Detect which cell encompasses the target text, then output its (X, Y) center coordinate. 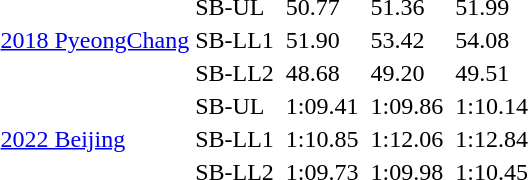
1:10.85 (322, 139)
1:12.06 (407, 139)
49.20 (407, 73)
51.90 (322, 40)
48.68 (322, 73)
SB-LL2 (235, 73)
1:09.86 (407, 106)
1:09.41 (322, 106)
53.42 (407, 40)
SB-UL (235, 106)
